Identify which cell holds the provided text, then report its (X, Y) central coordinate. 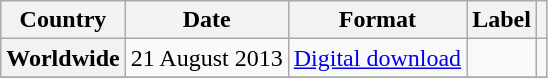
Label (502, 20)
Country (63, 20)
Digital download (377, 58)
Format (377, 20)
Worldwide (63, 58)
Date (206, 20)
21 August 2013 (206, 58)
